Find where the given text appears and provide that cell's center as (X, Y) coordinate. 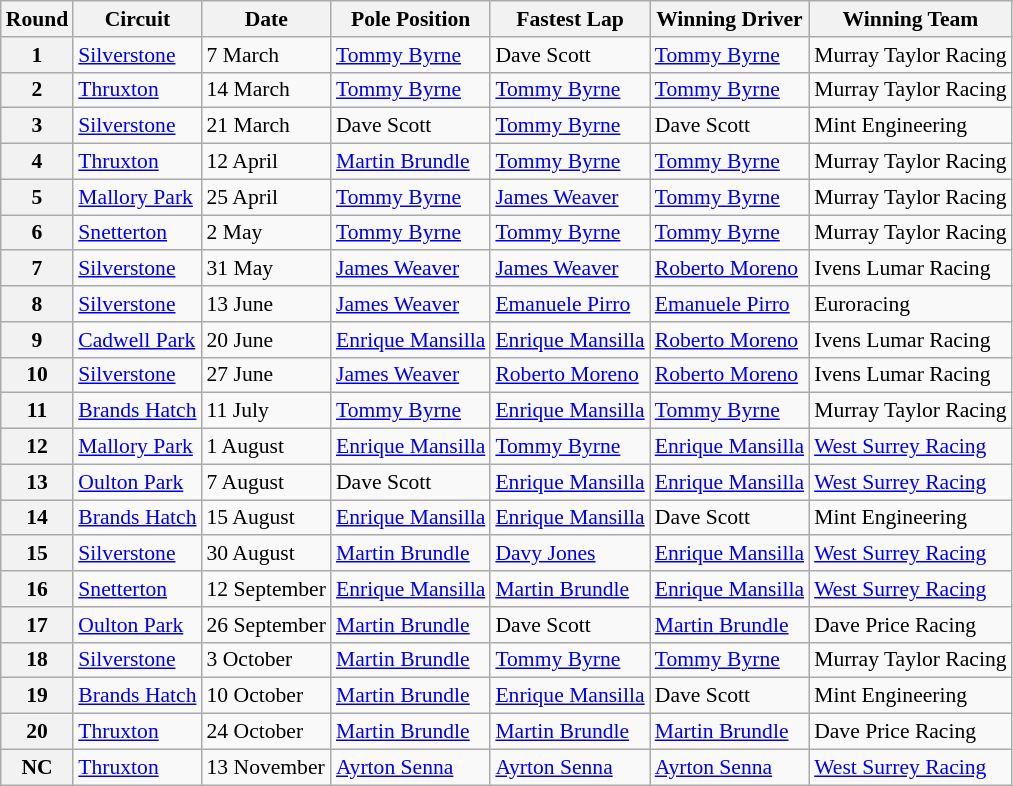
14 March (266, 90)
3 (38, 126)
7 (38, 269)
16 (38, 589)
1 August (266, 447)
12 April (266, 162)
Winning Driver (730, 19)
30 August (266, 554)
11 July (266, 411)
13 (38, 482)
27 June (266, 375)
1 (38, 55)
20 (38, 732)
13 November (266, 767)
NC (38, 767)
Circuit (137, 19)
Date (266, 19)
11 (38, 411)
15 August (266, 518)
Euroracing (910, 304)
13 June (266, 304)
6 (38, 233)
2 May (266, 233)
24 October (266, 732)
25 April (266, 197)
12 (38, 447)
20 June (266, 340)
Cadwell Park (137, 340)
Winning Team (910, 19)
10 October (266, 696)
3 October (266, 660)
2 (38, 90)
Pole Position (410, 19)
19 (38, 696)
10 (38, 375)
17 (38, 625)
Davy Jones (570, 554)
18 (38, 660)
9 (38, 340)
15 (38, 554)
7 March (266, 55)
Round (38, 19)
7 August (266, 482)
31 May (266, 269)
4 (38, 162)
14 (38, 518)
12 September (266, 589)
21 March (266, 126)
8 (38, 304)
26 September (266, 625)
5 (38, 197)
Fastest Lap (570, 19)
